From the cell containing the given text, extract its center point as (X, Y) coordinate. 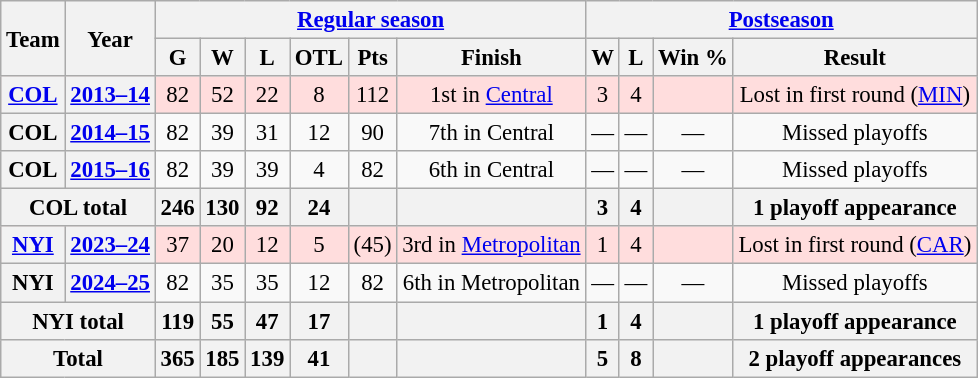
2024–25 (110, 283)
112 (372, 95)
55 (222, 321)
Lost in first round (MIN) (854, 95)
Regular season (370, 20)
139 (268, 358)
90 (372, 133)
41 (320, 358)
1st in Central (492, 95)
31 (268, 133)
24 (320, 208)
17 (320, 321)
2023–24 (110, 245)
2015–16 (110, 170)
246 (178, 208)
92 (268, 208)
Year (110, 38)
130 (222, 208)
6th in Metropolitan (492, 283)
Total (78, 358)
OTL (320, 58)
Pts (372, 58)
6th in Central (492, 170)
NYI total (78, 321)
185 (222, 358)
22 (268, 95)
Team (33, 38)
47 (268, 321)
Win % (693, 58)
G (178, 58)
7th in Central (492, 133)
365 (178, 358)
Lost in first round (CAR) (854, 245)
(45) (372, 245)
Postseason (782, 20)
52 (222, 95)
2014–15 (110, 133)
2013–14 (110, 95)
37 (178, 245)
20 (222, 245)
2 playoff appearances (854, 358)
COL total (78, 208)
Finish (492, 58)
Result (854, 58)
3rd in Metropolitan (492, 245)
119 (178, 321)
